Find where the given text appears and provide that cell's center as (x, y) coordinate. 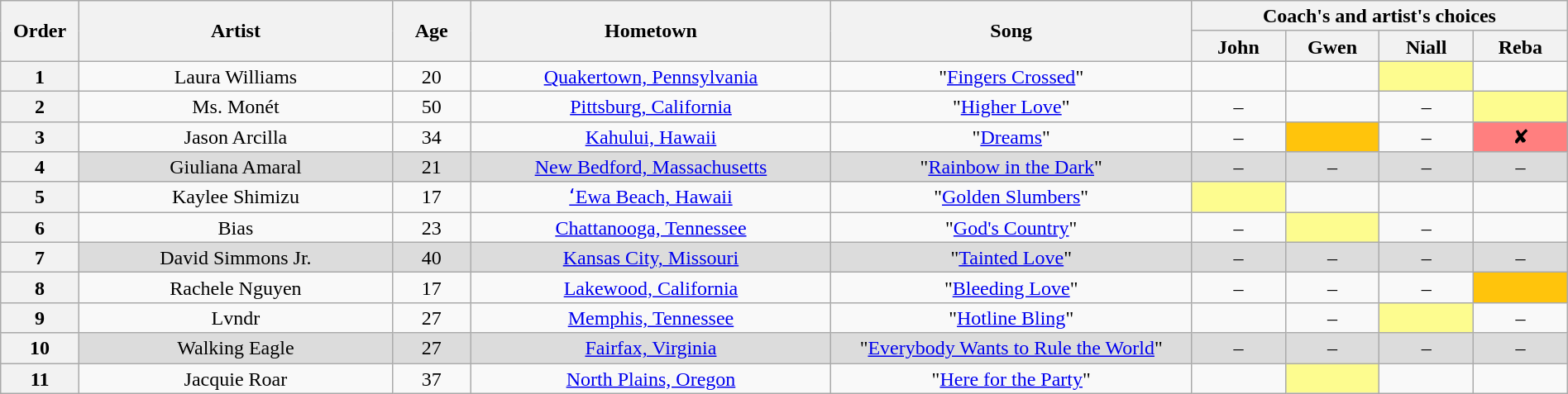
"Rainbow in the Dark" (1011, 167)
"Higher Love" (1011, 106)
"Here for the Party" (1011, 378)
50 (432, 106)
7 (40, 258)
Jacquie Roar (235, 378)
5 (40, 197)
Hometown (651, 31)
Chattanooga, Tennessee (651, 228)
Niall (1427, 46)
Lakewood, California (651, 287)
✘ (1521, 137)
ʻEwa Beach, Hawaii (651, 197)
40 (432, 258)
Age (432, 31)
Kansas City, Missouri (651, 258)
John (1239, 46)
Fairfax, Virginia (651, 349)
Rachele Nguyen (235, 287)
4 (40, 167)
34 (432, 137)
8 (40, 287)
Order (40, 31)
"Everybody Wants to Rule the World" (1011, 349)
Laura Williams (235, 76)
David Simmons Jr. (235, 258)
37 (432, 378)
Bias (235, 228)
"Dreams" (1011, 137)
Quakertown, Pennsylvania (651, 76)
20 (432, 76)
Ms. Monét (235, 106)
"Tainted Love" (1011, 258)
Song (1011, 31)
2 (40, 106)
23 (432, 228)
6 (40, 228)
New Bedford, Massachusetts (651, 167)
Memphis, Tennessee (651, 317)
Reba (1521, 46)
Giuliana Amaral (235, 167)
"Golden Slumbers" (1011, 197)
1 (40, 76)
3 (40, 137)
10 (40, 349)
Pittsburg, California (651, 106)
"Fingers Crossed" (1011, 76)
Walking Eagle (235, 349)
Coach's and artist's choices (1379, 17)
"Bleeding Love" (1011, 287)
Jason Arcilla (235, 137)
"Hotline Bling" (1011, 317)
Gwen (1332, 46)
North Plains, Oregon (651, 378)
Lvndr (235, 317)
9 (40, 317)
11 (40, 378)
Artist (235, 31)
Kahului, Hawaii (651, 137)
Kaylee Shimizu (235, 197)
"God's Country" (1011, 228)
21 (432, 167)
